Output the [X, Y] coordinate of the center of the cell containing the given text.  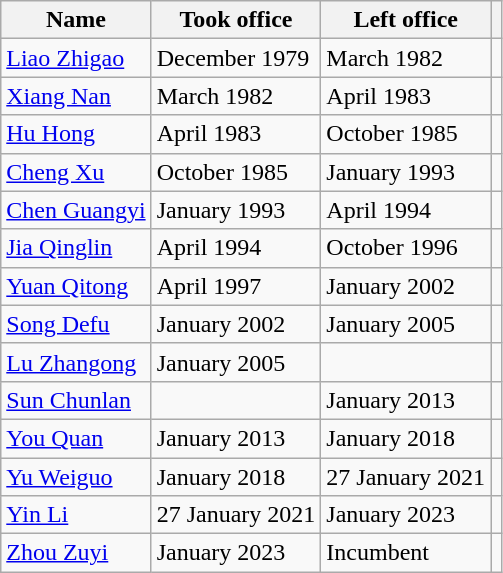
Left office [406, 20]
Yu Weiguo [76, 477]
Took office [236, 20]
Hu Hong [76, 134]
Xiang Nan [76, 96]
You Quan [76, 438]
Cheng Xu [76, 172]
Liao Zhigao [76, 58]
Sun Chunlan [76, 400]
October 1996 [406, 248]
Chen Guangyi [76, 210]
Song Defu [76, 324]
Jia Qinglin [76, 248]
Zhou Zuyi [76, 553]
Yin Li [76, 515]
Incumbent [406, 553]
Yuan Qitong [76, 286]
Lu Zhangong [76, 362]
December 1979 [236, 58]
Name [76, 20]
April 1997 [236, 286]
